Search for the cell housing the specified text and yield its [x, y] center coordinate. 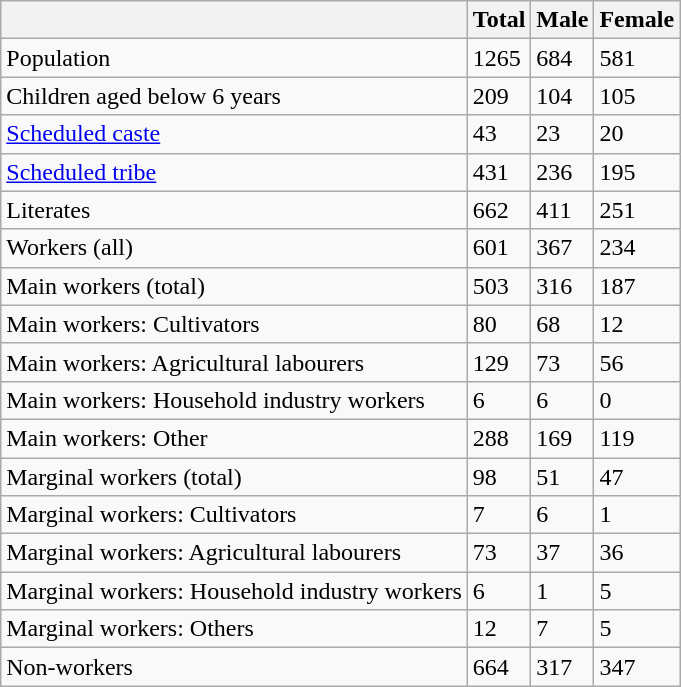
Workers (all) [234, 248]
601 [499, 248]
169 [562, 438]
503 [499, 286]
0 [637, 400]
Main workers: Agricultural labourers [234, 362]
20 [637, 134]
56 [637, 362]
68 [562, 324]
Marginal workers: Household industry workers [234, 591]
Non-workers [234, 667]
98 [499, 477]
251 [637, 210]
234 [637, 248]
Main workers: Household industry workers [234, 400]
316 [562, 286]
Marginal workers: Others [234, 629]
Main workers (total) [234, 286]
Main workers: Cultivators [234, 324]
Literates [234, 210]
684 [562, 58]
129 [499, 362]
105 [637, 96]
Marginal workers: Agricultural labourers [234, 553]
36 [637, 553]
37 [562, 553]
664 [499, 667]
Scheduled caste [234, 134]
209 [499, 96]
80 [499, 324]
411 [562, 210]
367 [562, 248]
187 [637, 286]
347 [637, 667]
Scheduled tribe [234, 172]
23 [562, 134]
Female [637, 20]
Children aged below 6 years [234, 96]
195 [637, 172]
119 [637, 438]
Population [234, 58]
104 [562, 96]
Marginal workers (total) [234, 477]
581 [637, 58]
Male [562, 20]
662 [499, 210]
317 [562, 667]
431 [499, 172]
43 [499, 134]
1265 [499, 58]
51 [562, 477]
288 [499, 438]
47 [637, 477]
Main workers: Other [234, 438]
Marginal workers: Cultivators [234, 515]
236 [562, 172]
Total [499, 20]
